Find where the given text appears and provide that cell's center as (x, y) coordinate. 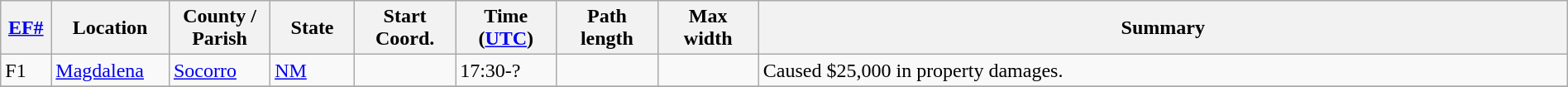
17:30-? (506, 70)
Time (UTC) (506, 28)
Caused $25,000 in property damages. (1163, 70)
State (313, 28)
County / Parish (219, 28)
Location (111, 28)
EF# (26, 28)
Max width (708, 28)
Socorro (219, 70)
F1 (26, 70)
Start Coord. (404, 28)
Magdalena (111, 70)
Path length (607, 28)
NM (313, 70)
Summary (1163, 28)
